Detect which cell encompasses the target text, then output its [x, y] center coordinate. 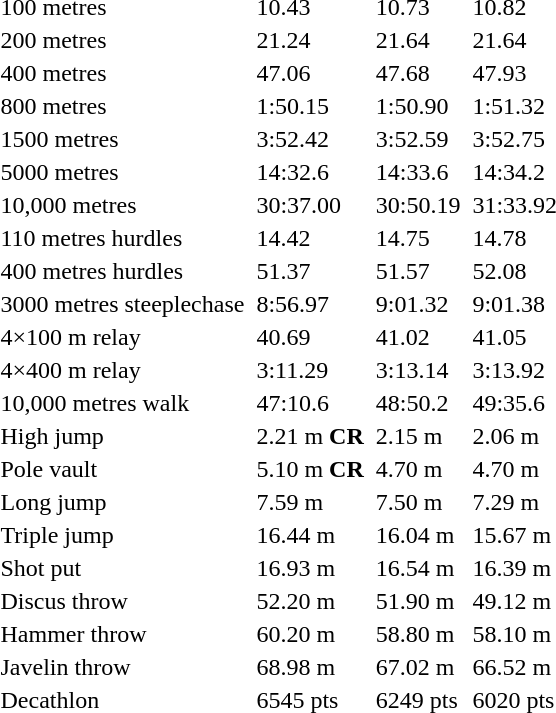
68.98 m [310, 667]
3:11.29 [310, 370]
47:10.6 [310, 403]
8:56.97 [310, 304]
58.80 m [418, 634]
51.90 m [418, 601]
14:33.6 [418, 172]
9:01.32 [418, 304]
4.70 m [418, 469]
14:32.6 [310, 172]
21.24 [310, 40]
30:50.19 [418, 205]
2.21 m CR [310, 436]
51.57 [418, 271]
60.20 m [310, 634]
47.06 [310, 73]
41.02 [418, 337]
1:50.15 [310, 106]
21.64 [418, 40]
7.59 m [310, 502]
1:50.90 [418, 106]
67.02 m [418, 667]
3:52.59 [418, 139]
14.75 [418, 238]
3:13.14 [418, 370]
16.44 m [310, 535]
30:37.00 [310, 205]
7.50 m [418, 502]
2.15 m [418, 436]
51.37 [310, 271]
3:52.42 [310, 139]
16.93 m [310, 568]
5.10 m CR [310, 469]
52.20 m [310, 601]
16.54 m [418, 568]
40.69 [310, 337]
48:50.2 [418, 403]
47.68 [418, 73]
16.04 m [418, 535]
14.42 [310, 238]
